Find where the given text appears and provide that cell's center as [x, y] coordinate. 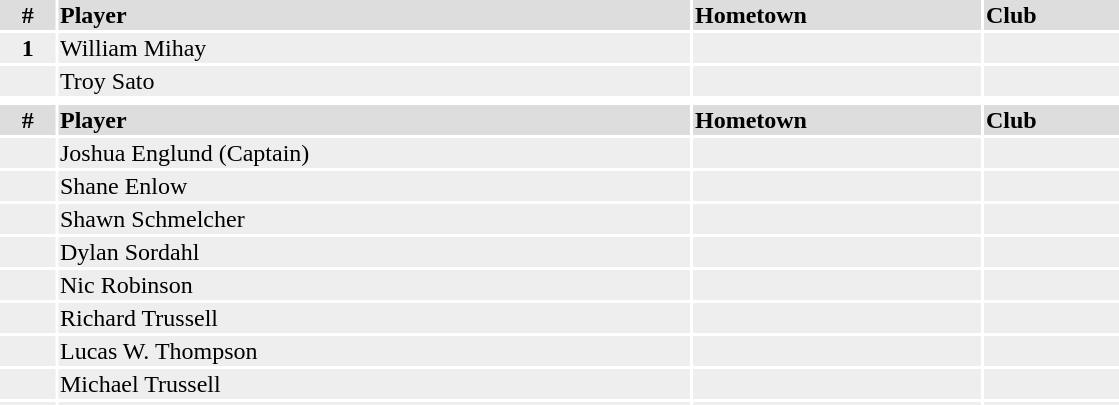
1 [28, 48]
Shawn Schmelcher [374, 219]
Michael Trussell [374, 384]
Joshua Englund (Captain) [374, 153]
Troy Sato [374, 81]
Nic Robinson [374, 285]
Shane Enlow [374, 186]
William Mihay [374, 48]
Dylan Sordahl [374, 252]
Richard Trussell [374, 318]
Lucas W. Thompson [374, 351]
